Scan for the cell matching the given text and deliver its [x, y] coordinate at center. 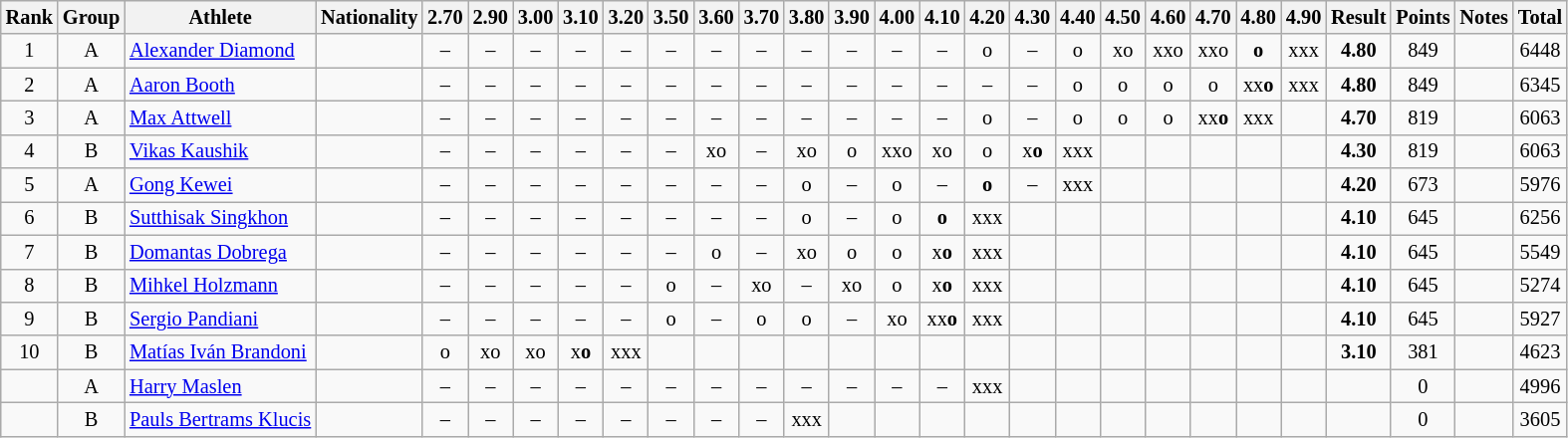
Nationality [369, 17]
Notes [1483, 17]
4.90 [1303, 17]
Aaron Booth [220, 85]
2.90 [490, 17]
Gong Kewei [220, 185]
4.00 [897, 17]
3.90 [851, 17]
5274 [1540, 286]
5927 [1540, 319]
6256 [1540, 218]
3.50 [671, 17]
Matías Iván Brandoni [220, 352]
Group [92, 17]
3.70 [761, 17]
3.20 [626, 17]
Sergio Pandiani [220, 319]
3 [30, 117]
4623 [1540, 352]
673 [1423, 185]
4.60 [1168, 17]
Max Attwell [220, 117]
3605 [1540, 419]
8 [30, 286]
3.80 [807, 17]
Vikas Kaushik [220, 151]
6 [30, 218]
1 [30, 51]
4 [30, 151]
10 [30, 352]
2.70 [444, 17]
Points [1423, 17]
Mihkel Holzmann [220, 286]
4996 [1540, 386]
4.40 [1078, 17]
4.50 [1122, 17]
Pauls Bertrams Klucis [220, 419]
Result [1359, 17]
3.00 [536, 17]
5 [30, 185]
6345 [1540, 85]
Athlete [220, 17]
3.60 [715, 17]
2 [30, 85]
Rank [30, 17]
Harry Maslen [220, 386]
5549 [1540, 252]
381 [1423, 352]
6448 [1540, 51]
Total [1540, 17]
7 [30, 252]
9 [30, 319]
Alexander Diamond [220, 51]
Sutthisak Singkhon [220, 218]
5976 [1540, 185]
Domantas Dobrega [220, 252]
